Provide the (x, y) coordinate of the cell's center where the given text is located.  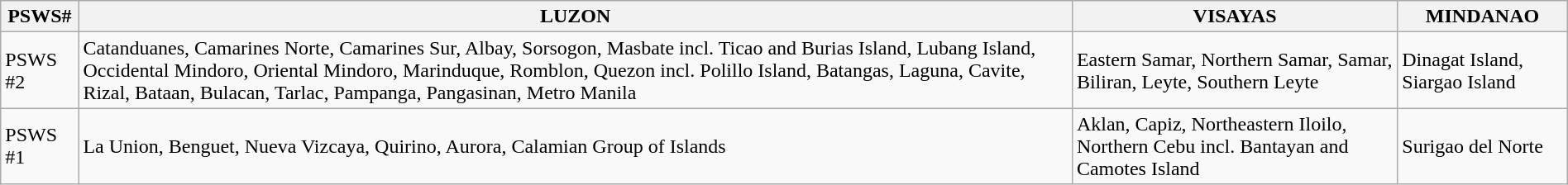
LUZON (576, 17)
Dinagat Island, Siargao Island (1483, 70)
Aklan, Capiz, Northeastern Iloilo, Northern Cebu incl. Bantayan and Camotes Island (1234, 146)
PSWS #2 (40, 70)
La Union, Benguet, Nueva Vizcaya, Quirino, Aurora, Calamian Group of Islands (576, 146)
Eastern Samar, Northern Samar, Samar, Biliran, Leyte, Southern Leyte (1234, 70)
PSWS #1 (40, 146)
Surigao del Norte (1483, 146)
VISAYAS (1234, 17)
PSWS# (40, 17)
MINDANAO (1483, 17)
